Output the (x, y) coordinate of the center of the cell containing the given text.  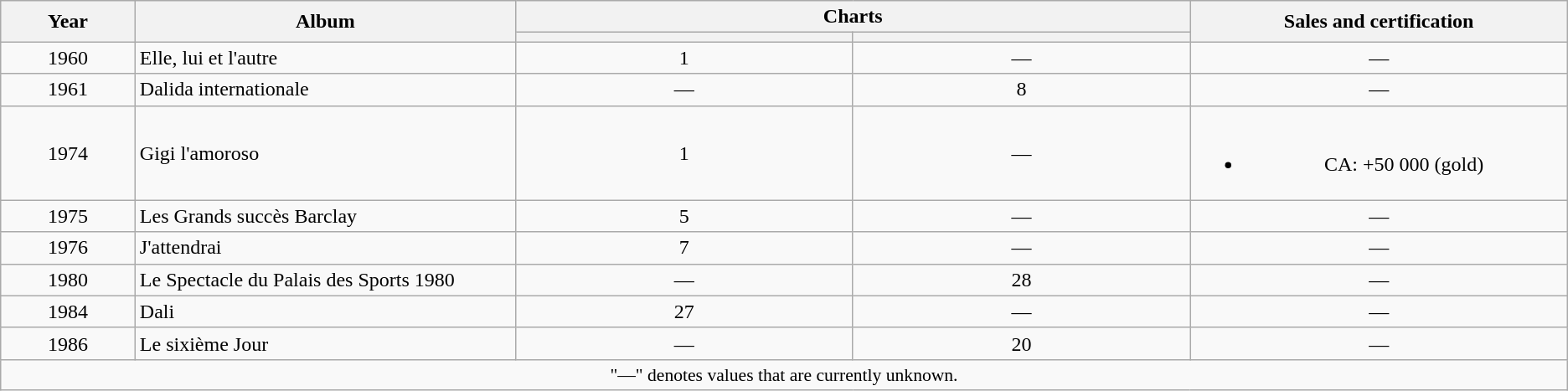
Le Spectacle du Palais des Sports 1980 (325, 280)
Elle, lui et l'autre (325, 58)
1974 (69, 152)
28 (1022, 280)
1975 (69, 216)
7 (683, 248)
Le sixième Jour (325, 343)
Sales and certification (1379, 22)
27 (683, 311)
Charts (853, 17)
"—" denotes values that are currently unknown. (784, 374)
CA: +50 000 (gold) (1379, 152)
5 (683, 216)
Year (69, 22)
1980 (69, 280)
1986 (69, 343)
8 (1022, 90)
1960 (69, 58)
1961 (69, 90)
Les Grands succès Barclay (325, 216)
Gigi l'amoroso (325, 152)
20 (1022, 343)
Album (325, 22)
1976 (69, 248)
J'attendrai (325, 248)
Dalida internationale (325, 90)
Dali (325, 311)
1984 (69, 311)
